Search for the cell housing the specified text and yield its [x, y] center coordinate. 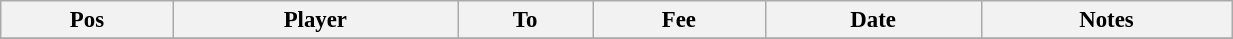
Player [315, 20]
Fee [679, 20]
Date [873, 20]
Notes [1106, 20]
Pos [87, 20]
To [526, 20]
